Pinpoint the cell where the given text exists, returning its [x, y] midpoint coordinate. 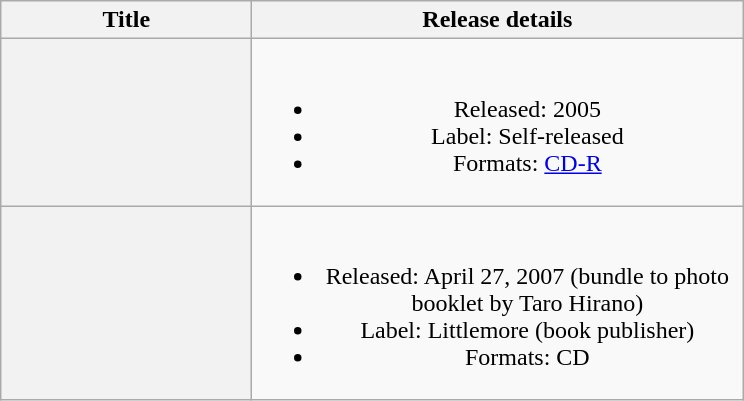
Released: April 27, 2007 (bundle to photo booklet by Taro Hirano)Label: Littlemore (book publisher)Formats: CD [498, 303]
Released: 2005Label: Self-releasedFormats: CD-R [498, 122]
Release details [498, 20]
Title [126, 20]
